Identify which cell holds the provided text, then report its [x, y] central coordinate. 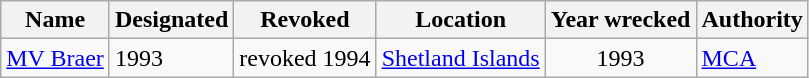
Authority [752, 20]
Name [56, 20]
MV Braer [56, 58]
Year wrecked [620, 20]
MCA [752, 58]
Designated [171, 20]
revoked 1994 [305, 58]
Shetland Islands [460, 58]
Revoked [305, 20]
Location [460, 20]
